Scan for the cell matching the given text and deliver its [X, Y] coordinate at center. 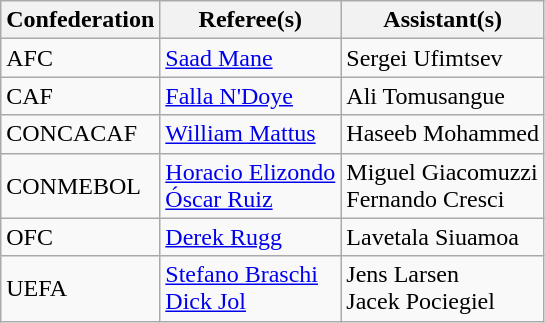
Miguel Giacomuzzi Fernando Cresci [443, 186]
Sergei Ufimtsev [443, 58]
CAF [80, 96]
UEFA [80, 288]
AFC [80, 58]
Jens Larsen Jacek Pociegiel [443, 288]
Falla N'Doye [250, 96]
OFC [80, 237]
Referee(s) [250, 20]
Horacio Elizondo Óscar Ruiz [250, 186]
Lavetala Siuamoa [443, 237]
Stefano Braschi Dick Jol [250, 288]
Haseeb Mohammed [443, 134]
William Mattus [250, 134]
CONMEBOL [80, 186]
Ali Tomusangue [443, 96]
Confederation [80, 20]
CONCACAF [80, 134]
Assistant(s) [443, 20]
Derek Rugg [250, 237]
Saad Mane [250, 58]
